Determine the [X, Y] coordinate at the center of the cell enclosing the given text.  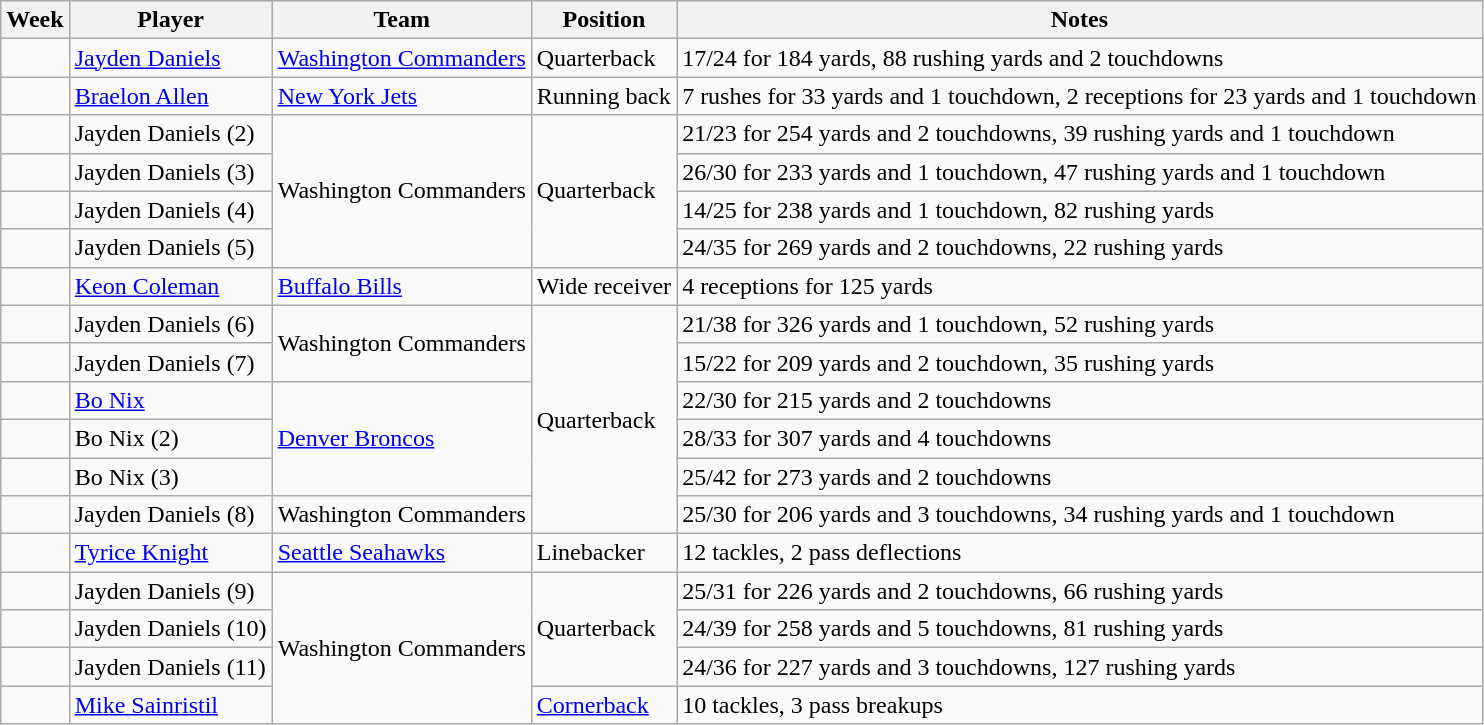
New York Jets [402, 96]
Jayden Daniels (6) [170, 324]
Jayden Daniels (5) [170, 248]
25/42 for 273 yards and 2 touchdowns [1080, 477]
25/30 for 206 yards and 3 touchdowns, 34 rushing yards and 1 touchdown [1080, 515]
Jayden Daniels (2) [170, 134]
Mike Sainristil [170, 705]
Denver Broncos [402, 438]
22/30 for 215 yards and 2 touchdowns [1080, 400]
17/24 for 184 yards, 88 rushing yards and 2 touchdowns [1080, 58]
21/23 for 254 yards and 2 touchdowns, 39 rushing yards and 1 touchdown [1080, 134]
Tyrice Knight [170, 553]
Jayden Daniels (4) [170, 210]
Jayden Daniels [170, 58]
Running back [604, 96]
10 tackles, 3 pass breakups [1080, 705]
Player [170, 20]
Wide receiver [604, 286]
Cornerback [604, 705]
Team [402, 20]
Jayden Daniels (3) [170, 172]
12 tackles, 2 pass deflections [1080, 553]
7 rushes for 33 yards and 1 touchdown, 2 receptions for 23 yards and 1 touchdown [1080, 96]
28/33 for 307 yards and 4 touchdowns [1080, 438]
Seattle Seahawks [402, 553]
Bo Nix (3) [170, 477]
Jayden Daniels (10) [170, 629]
Jayden Daniels (8) [170, 515]
25/31 for 226 yards and 2 touchdowns, 66 rushing yards [1080, 591]
Week [35, 20]
21/38 for 326 yards and 1 touchdown, 52 rushing yards [1080, 324]
15/22 for 209 yards and 2 touchdown, 35 rushing yards [1080, 362]
26/30 for 233 yards and 1 touchdown, 47 rushing yards and 1 touchdown [1080, 172]
Buffalo Bills [402, 286]
Position [604, 20]
14/25 for 238 yards and 1 touchdown, 82 rushing yards [1080, 210]
24/36 for 227 yards and 3 touchdowns, 127 rushing yards [1080, 667]
Jayden Daniels (7) [170, 362]
Braelon Allen [170, 96]
Linebacker [604, 553]
Bo Nix (2) [170, 438]
Keon Coleman [170, 286]
24/35 for 269 yards and 2 touchdowns, 22 rushing yards [1080, 248]
4 receptions for 125 yards [1080, 286]
Bo Nix [170, 400]
Jayden Daniels (11) [170, 667]
Notes [1080, 20]
24/39 for 258 yards and 5 touchdowns, 81 rushing yards [1080, 629]
Jayden Daniels (9) [170, 591]
